Provide the (X, Y) coordinate of the cell's center where the given text is located.  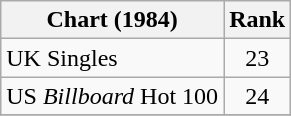
US Billboard Hot 100 (112, 96)
Chart (1984) (112, 20)
Rank (258, 20)
24 (258, 96)
UK Singles (112, 58)
23 (258, 58)
